Pinpoint the cell where the given text exists, returning its [x, y] midpoint coordinate. 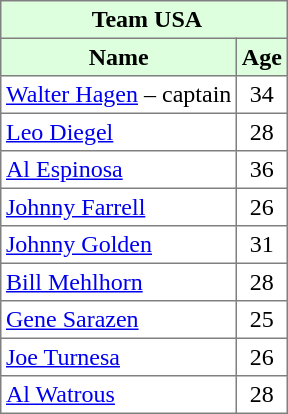
Gene Sarazen [119, 320]
36 [262, 170]
Johnny Farrell [119, 207]
25 [262, 320]
Team USA [144, 20]
Age [262, 57]
Bill Mehlhorn [119, 282]
Joe Turnesa [119, 357]
31 [262, 245]
Al Watrous [119, 395]
Leo Diegel [119, 132]
Walter Hagen – captain [119, 95]
Johnny Golden [119, 245]
Al Espinosa [119, 170]
Name [119, 57]
34 [262, 95]
